Return [X, Y] of the center of cell containing provided text 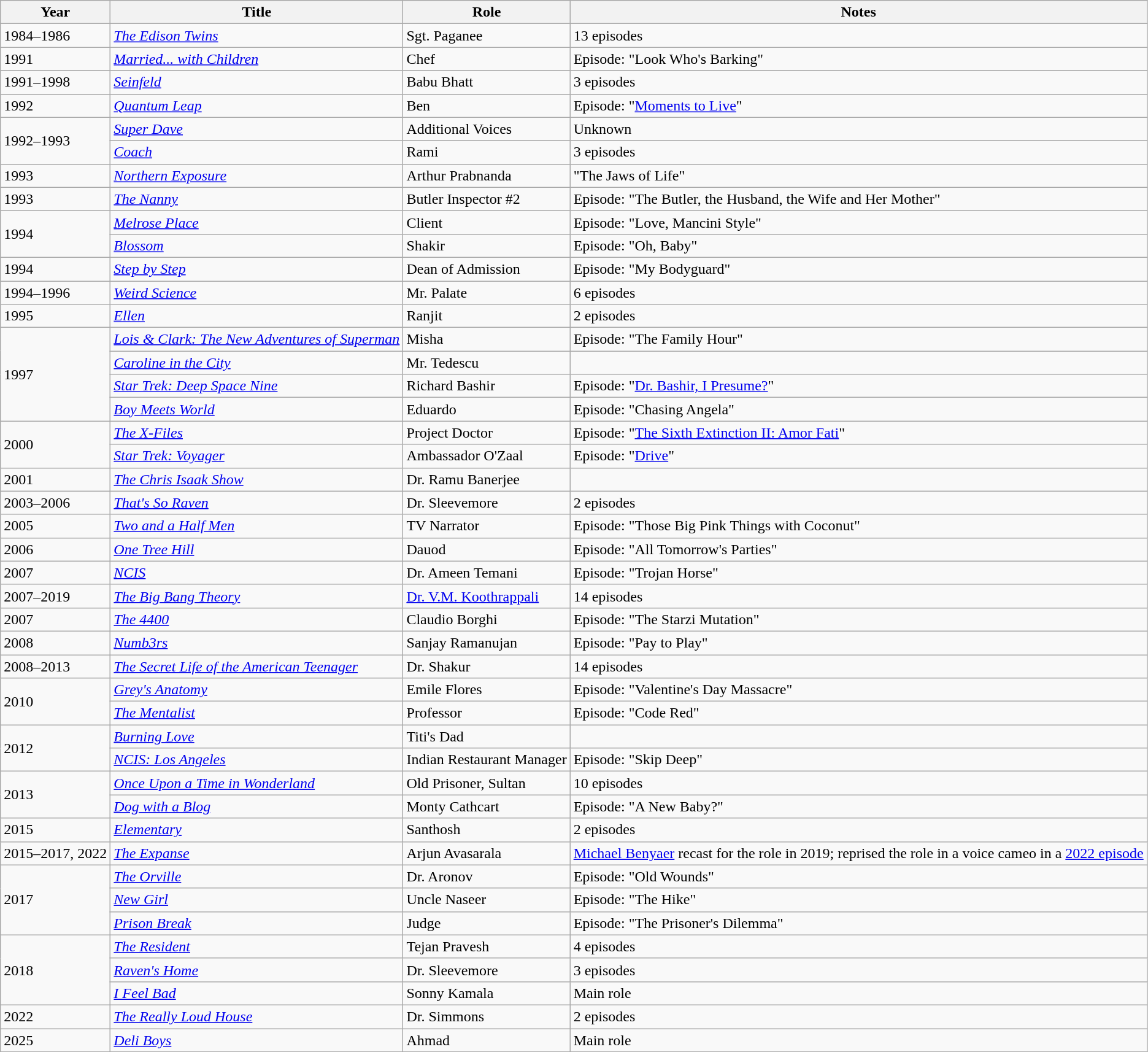
Monty Cathcart [487, 806]
Dauod [487, 549]
The X-Files [256, 433]
Dog with a Blog [256, 806]
Sonny Kamala [487, 993]
Notes [858, 12]
Northern Exposure [256, 176]
NCIS: Los Angeles [256, 760]
Episode: "Look Who's Barking" [858, 59]
Dr. Ramu Banerjee [487, 479]
2008–2013 [55, 666]
Episode: "All Tomorrow's Parties" [858, 549]
Ahmad [487, 1040]
Episode: "Pay to Play" [858, 643]
1995 [55, 316]
Episode: "The Family Hour" [858, 339]
2025 [55, 1040]
Role [487, 12]
Chef [487, 59]
Ellen [256, 316]
Step by Step [256, 269]
6 episodes [858, 293]
Emile Flores [487, 690]
Weird Science [256, 293]
Grey's Anatomy [256, 690]
Once Upon a Time in Wonderland [256, 783]
Raven's Home [256, 970]
Additional Voices [487, 129]
Dr. Aronov [487, 876]
Episode: "Oh, Baby" [858, 246]
Babu Bhatt [487, 82]
Old Prisoner, Sultan [487, 783]
2015–2017, 2022 [55, 853]
2001 [55, 479]
TV Narrator [487, 526]
Arjun Avasarala [487, 853]
Titi's Dad [487, 737]
2015 [55, 830]
2012 [55, 748]
The 4400 [256, 619]
Client [487, 222]
Episode: "Skip Deep" [858, 760]
Star Trek: Voyager [256, 456]
Misha [487, 339]
4 episodes [858, 946]
1997 [55, 374]
Episode: "Chasing Angela" [858, 409]
2017 [55, 900]
2000 [55, 444]
Two and a Half Men [256, 526]
Elementary [256, 830]
One Tree Hill [256, 549]
Judge [487, 923]
Ranjit [487, 316]
The Resident [256, 946]
Ben [487, 106]
1994–1996 [55, 293]
13 episodes [858, 36]
Quantum Leap [256, 106]
Mr. Palate [487, 293]
The Nanny [256, 199]
Dr. V.M. Koothrappali [487, 596]
Santhosh [487, 830]
1991–1998 [55, 82]
Super Dave [256, 129]
Married... with Children [256, 59]
Dr. Ameen Temani [487, 573]
Dr. Simmons [487, 1016]
The Secret Life of the American Teenager [256, 666]
Uncle Naseer [487, 900]
Episode: "A New Baby?" [858, 806]
Arthur Prabnanda [487, 176]
Deli Boys [256, 1040]
Episode: "The Butler, the Husband, the Wife and Her Mother" [858, 199]
1984–1986 [55, 36]
Episode: "The Hike" [858, 900]
Title [256, 12]
2003–2006 [55, 503]
Episode: "Dr. Bashir, I Presume?" [858, 386]
Episode: "Moments to Live" [858, 106]
New Girl [256, 900]
Episode: "Old Wounds" [858, 876]
"The Jaws of Life" [858, 176]
Sanjay Ramanujan [487, 643]
Star Trek: Deep Space Nine [256, 386]
Indian Restaurant Manager [487, 760]
That's So Raven [256, 503]
Coach [256, 152]
NCIS [256, 573]
2010 [55, 702]
The Chris Isaak Show [256, 479]
Burning Love [256, 737]
The Expanse [256, 853]
Dean of Admission [487, 269]
Episode: "Those Big Pink Things with Coconut" [858, 526]
The Orville [256, 876]
Blossom [256, 246]
2022 [55, 1016]
Episode: "The Starzi Mutation" [858, 619]
1992–1993 [55, 141]
The Really Loud House [256, 1016]
Tejan Pravesh [487, 946]
Butler Inspector #2 [487, 199]
Episode: "Love, Mancini Style" [858, 222]
Melrose Place [256, 222]
Lois & Clark: The New Adventures of Superman [256, 339]
Prison Break [256, 923]
1991 [55, 59]
Mr. Tedescu [487, 363]
Rami [487, 152]
Seinfeld [256, 82]
Richard Bashir [487, 386]
2006 [55, 549]
Sgt. Paganee [487, 36]
Professor [487, 713]
Year [55, 12]
Eduardo [487, 409]
Numb3rs [256, 643]
2005 [55, 526]
Episode: "My Bodyguard" [858, 269]
The Big Bang Theory [256, 596]
1992 [55, 106]
2018 [55, 970]
Episode: "Trojan Horse" [858, 573]
Episode: "The Sixth Extinction II: Amor Fati" [858, 433]
Episode: "Valentine's Day Massacre" [858, 690]
Project Doctor [487, 433]
Boy Meets World [256, 409]
Episode: "Drive" [858, 456]
The Mentalist [256, 713]
Episode: "Code Red" [858, 713]
2013 [55, 795]
Episode: "The Prisoner's Dilemma" [858, 923]
2008 [55, 643]
10 episodes [858, 783]
Dr. Shakur [487, 666]
Michael Benyaer recast for the role in 2019; reprised the role in a voice cameo in a 2022 episode [858, 853]
Caroline in the City [256, 363]
Ambassador O'Zaal [487, 456]
Unknown [858, 129]
2007–2019 [55, 596]
The Edison Twins [256, 36]
Shakir [487, 246]
I Feel Bad [256, 993]
Claudio Borghi [487, 619]
